Detect which cell encompasses the target text, then output its (X, Y) center coordinate. 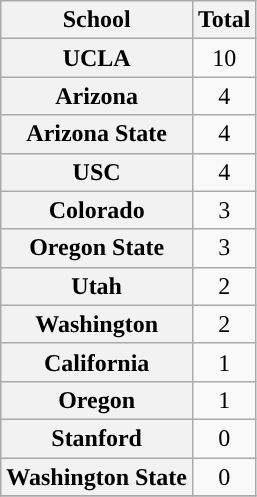
Washington State (97, 477)
California (97, 362)
Stanford (97, 438)
10 (225, 58)
School (97, 20)
Washington (97, 324)
UCLA (97, 58)
Arizona State (97, 134)
Oregon State (97, 248)
Colorado (97, 210)
USC (97, 172)
Arizona (97, 96)
Oregon (97, 400)
Utah (97, 286)
Total (225, 20)
